Identify which cell holds the provided text, then report its (X, Y) central coordinate. 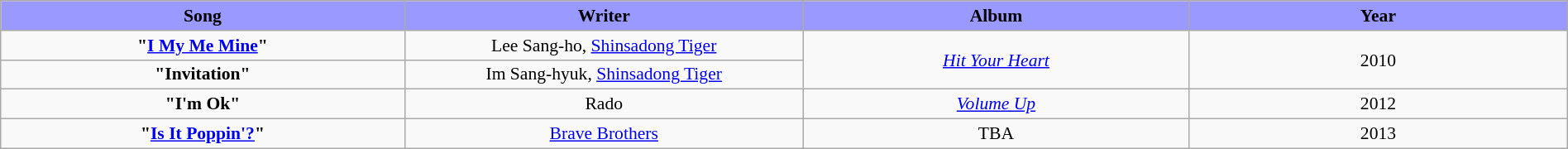
"Invitation" (203, 74)
2010 (1379, 60)
2013 (1379, 133)
"I'm Ok" (203, 104)
"I My Me Mine" (203, 45)
Brave Brothers (604, 133)
Rado (604, 104)
Song (203, 16)
Year (1379, 16)
"Is It Poppin'?" (203, 133)
Lee Sang-ho, Shinsadong Tiger (604, 45)
Volume Up (996, 104)
Album (996, 16)
Im Sang-hyuk, Shinsadong Tiger (604, 74)
Hit Your Heart (996, 60)
TBA (996, 133)
Writer (604, 16)
2012 (1379, 104)
